Search for the cell housing the specified text and yield its [x, y] center coordinate. 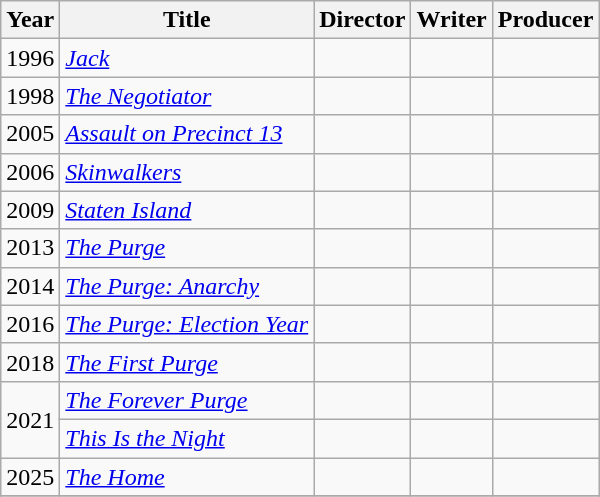
2005 [30, 134]
2018 [30, 362]
The Purge: Anarchy [187, 286]
2009 [30, 210]
Year [30, 20]
The Forever Purge [187, 400]
Jack [187, 58]
This Is the Night [187, 438]
Assault on Precinct 13 [187, 134]
Title [187, 20]
2016 [30, 324]
Staten Island [187, 210]
Writer [452, 20]
The Purge [187, 248]
2025 [30, 477]
The Purge: Election Year [187, 324]
2021 [30, 419]
Director [362, 20]
Producer [546, 20]
The Negotiator [187, 96]
2006 [30, 172]
The First Purge [187, 362]
1998 [30, 96]
The Home [187, 477]
Skinwalkers [187, 172]
2014 [30, 286]
1996 [30, 58]
2013 [30, 248]
